Search for the cell housing the specified text and yield its [X, Y] center coordinate. 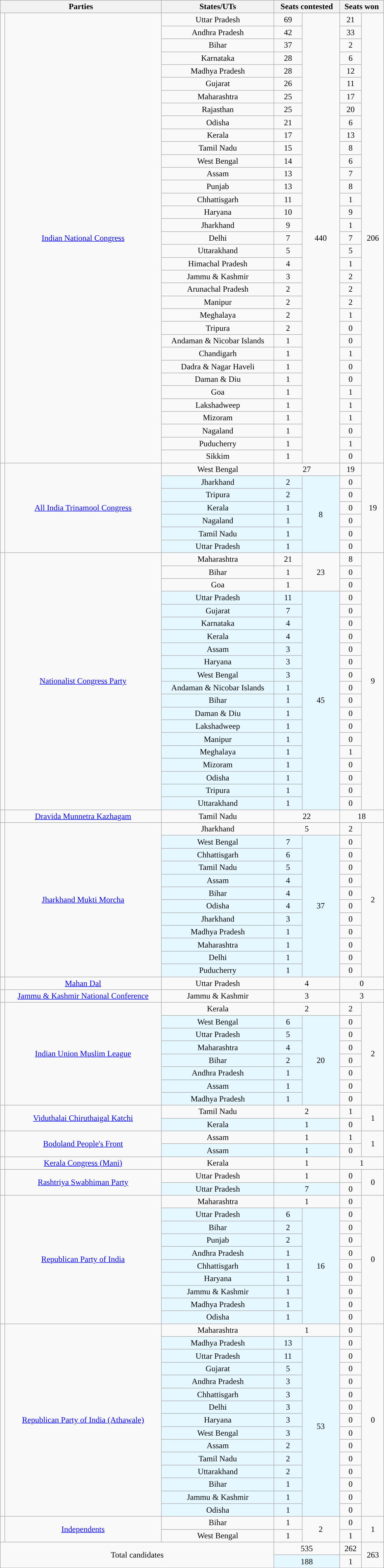
23 [321, 572]
Jammu & Kashmir National Conference [83, 996]
16 [321, 1266]
Viduthalai Chiruthaigal Katchi [83, 1118]
45 [321, 701]
Bodoland People's Front [83, 1144]
53 [321, 1427]
Rajasthan [217, 109]
Seats won [362, 7]
12 [351, 71]
Arunachal Pradesh [217, 289]
22 [307, 816]
33 [351, 32]
States/UTs [217, 7]
Total candidates [137, 1555]
26 [288, 84]
Nationalist Congress Party [83, 681]
Chandigarh [217, 353]
27 [307, 469]
262 [351, 1548]
Indian National Congress [83, 238]
Himachal Pradesh [217, 264]
15 [288, 148]
Mahan Dal [83, 983]
10 [288, 212]
Dravida Munnetra Kazhagam [83, 816]
18 [362, 816]
Jharkhand Mukti Morcha [83, 900]
440 [321, 238]
Parties [81, 7]
206 [373, 238]
Sikkim [217, 456]
Independents [83, 1529]
263 [373, 1555]
Kerala Congress (Mani) [83, 1163]
535 [307, 1548]
All India Trinamool Congress [83, 508]
Republican Party of India (Athawale) [83, 1420]
42 [288, 32]
Rashtriya Swabhiman Party [83, 1182]
Seats contested [307, 7]
Dadra & Nagar Haveli [217, 366]
69 [288, 20]
14 [288, 161]
188 [307, 1561]
Republican Party of India [83, 1260]
Indian Union Muslim League [83, 1054]
